Identify which cell holds the provided text, then report its (X, Y) central coordinate. 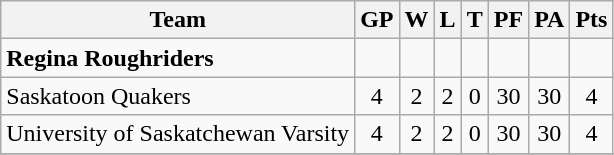
PA (550, 20)
Pts (592, 20)
Team (178, 20)
GP (377, 20)
W (416, 20)
PF (508, 20)
T (474, 20)
L (448, 20)
University of Saskatchewan Varsity (178, 134)
Regina Roughriders (178, 58)
Saskatoon Quakers (178, 96)
